Extract the (X, Y) coordinate from the center of the cell holding the provided text.  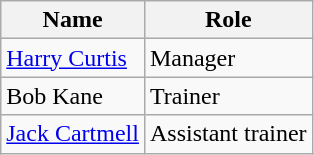
Jack Cartmell (73, 134)
Trainer (228, 96)
Name (73, 20)
Assistant trainer (228, 134)
Harry Curtis (73, 58)
Role (228, 20)
Manager (228, 58)
Bob Kane (73, 96)
